Locate the cell with the specified text and output its (X, Y) center coordinate. 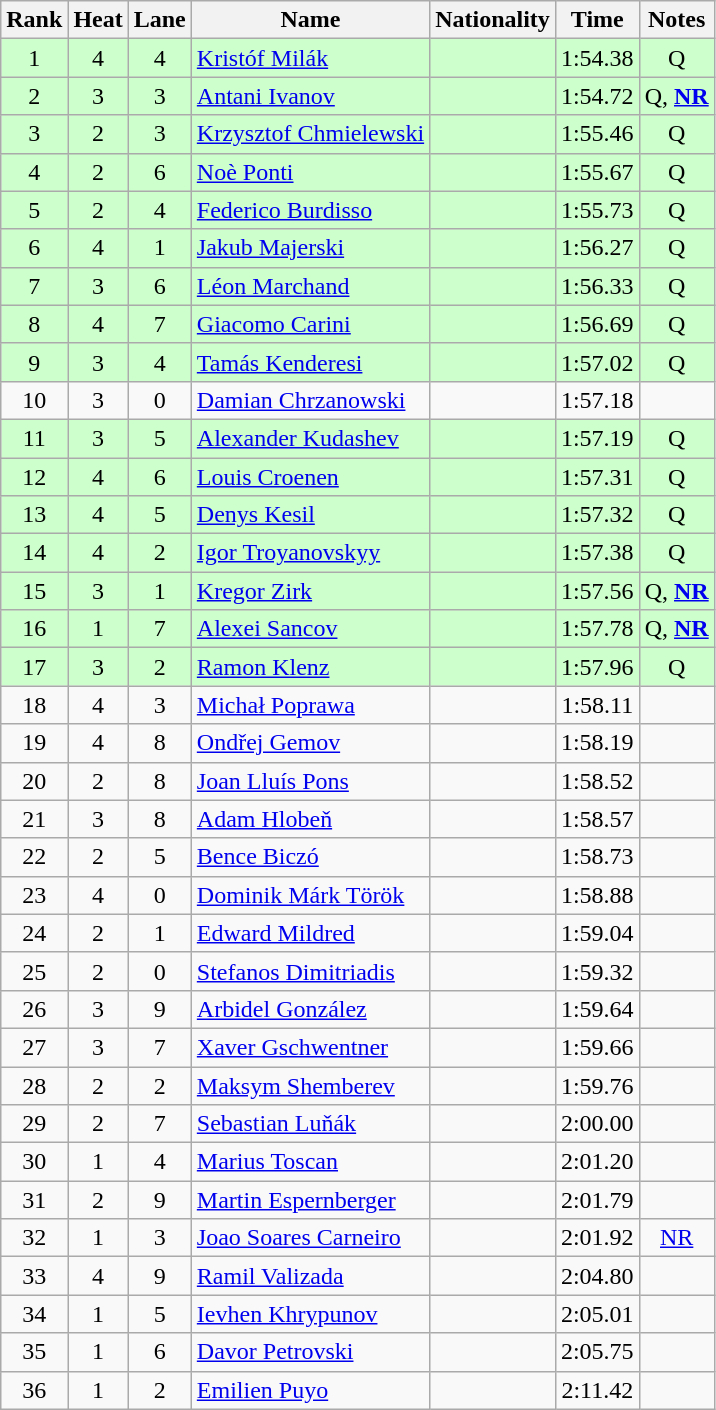
Tamás Kenderesi (310, 362)
23 (34, 895)
Martin Espernberger (310, 1200)
Stefanos Dimitriadis (310, 971)
Arbidel González (310, 1009)
Joao Soares Carneiro (310, 1238)
1:57.19 (597, 438)
Kregor Zirk (310, 591)
1:59.04 (597, 933)
1:59.76 (597, 1085)
Denys Kesil (310, 515)
1:57.56 (597, 591)
11 (34, 438)
Damian Chrzanowski (310, 400)
2:01.20 (597, 1162)
34 (34, 1314)
27 (34, 1047)
Joan Lluís Pons (310, 781)
1:56.69 (597, 324)
Ondřej Gemov (310, 743)
1:57.96 (597, 667)
Alexei Sancov (310, 629)
Alexander Kudashev (310, 438)
1:54.38 (597, 58)
Michał Poprawa (310, 705)
10 (34, 400)
21 (34, 819)
18 (34, 705)
Krzysztof Chmielewski (310, 134)
19 (34, 743)
2:05.75 (597, 1352)
2:00.00 (597, 1124)
Davor Petrovski (310, 1352)
Xaver Gschwentner (310, 1047)
15 (34, 591)
33 (34, 1276)
35 (34, 1352)
Lane (160, 20)
Noè Ponti (310, 172)
Heat (98, 20)
2:01.92 (597, 1238)
1:58.11 (597, 705)
Rank (34, 20)
Edward Mildred (310, 933)
Jakub Majerski (310, 248)
1:55.73 (597, 210)
20 (34, 781)
Ramil Valizada (310, 1276)
Dominik Márk Török (310, 895)
2:11.42 (597, 1390)
NR (676, 1238)
17 (34, 667)
Kristóf Milák (310, 58)
1:57.02 (597, 362)
Louis Croenen (310, 477)
30 (34, 1162)
1:58.88 (597, 895)
1:57.18 (597, 400)
Time (597, 20)
1:58.73 (597, 857)
1:57.38 (597, 553)
1:54.72 (597, 96)
2:05.01 (597, 1314)
Name (310, 20)
1:55.46 (597, 134)
29 (34, 1124)
1:55.67 (597, 172)
Adam Hlobeň (310, 819)
28 (34, 1085)
Léon Marchand (310, 286)
1:58.57 (597, 819)
1:59.32 (597, 971)
Federico Burdisso (310, 210)
14 (34, 553)
26 (34, 1009)
2:01.79 (597, 1200)
1:56.33 (597, 286)
36 (34, 1390)
16 (34, 629)
Maksym Shemberev (310, 1085)
Giacomo Carini (310, 324)
1:58.52 (597, 781)
2:04.80 (597, 1276)
1:57.31 (597, 477)
1:59.64 (597, 1009)
Bence Biczó (310, 857)
1:59.66 (597, 1047)
12 (34, 477)
Ievhen Khrypunov (310, 1314)
22 (34, 857)
Sebastian Luňák (310, 1124)
25 (34, 971)
Ramon Klenz (310, 667)
1:56.27 (597, 248)
Igor Troyanovskyy (310, 553)
1:57.32 (597, 515)
13 (34, 515)
Marius Toscan (310, 1162)
Nationality (493, 20)
24 (34, 933)
31 (34, 1200)
32 (34, 1238)
Emilien Puyo (310, 1390)
1:58.19 (597, 743)
Antani Ivanov (310, 96)
Notes (676, 20)
1:57.78 (597, 629)
